Pinpoint the cell where the given text exists, returning its (X, Y) midpoint coordinate. 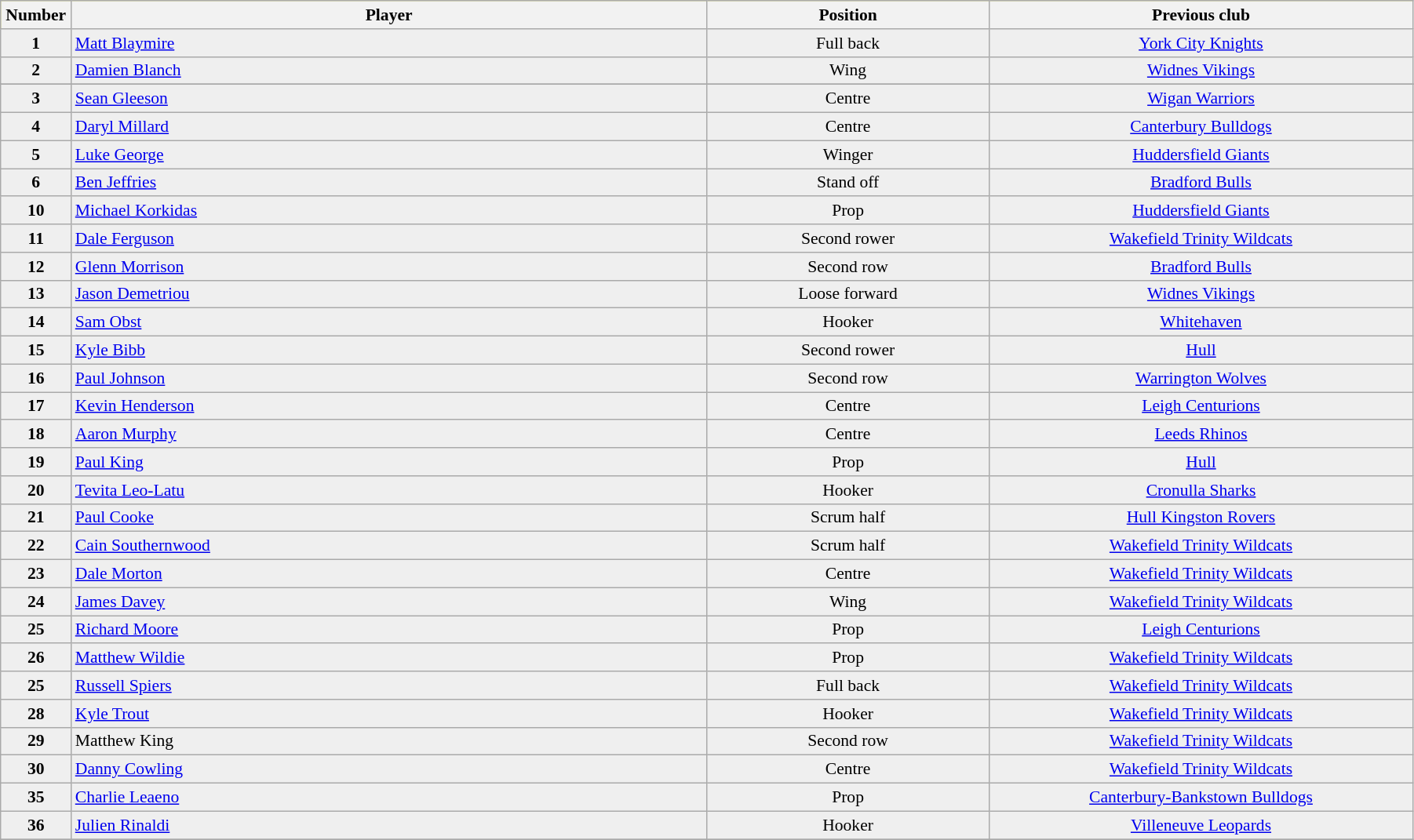
Paul Cooke (389, 518)
Russell Spiers (389, 685)
28 (36, 714)
35 (36, 798)
Villeneuve Leopards (1201, 825)
Danny Cowling (389, 769)
Paul King (389, 462)
Position (848, 15)
Kyle Bibb (389, 351)
Warrington Wolves (1201, 378)
Aaron Murphy (389, 435)
10 (36, 211)
11 (36, 238)
Damien Blanch (389, 71)
Ben Jeffries (389, 183)
Glenn Morrison (389, 267)
Player (389, 15)
2 (36, 71)
Matt Blaymire (389, 43)
Daryl Millard (389, 127)
Dale Ferguson (389, 238)
Hull Kingston Rovers (1201, 518)
Kevin Henderson (389, 406)
Luke George (389, 155)
Matthew King (389, 741)
Paul Johnson (389, 378)
Sam Obst (389, 322)
22 (36, 546)
Julien Rinaldi (389, 825)
17 (36, 406)
13 (36, 294)
Number (36, 15)
Matthew Wildie (389, 658)
12 (36, 267)
16 (36, 378)
30 (36, 769)
Tevita Leo-Latu (389, 490)
3 (36, 99)
James Davey (389, 602)
1 (36, 43)
19 (36, 462)
Richard Moore (389, 630)
Leeds Rhinos (1201, 435)
Previous club (1201, 15)
Canterbury-Bankstown Bulldogs (1201, 798)
Dale Morton (389, 574)
Charlie Leaeno (389, 798)
15 (36, 351)
Winger (848, 155)
Sean Gleeson (389, 99)
Stand off (848, 183)
5 (36, 155)
Michael Korkidas (389, 211)
Cain Southernwood (389, 546)
14 (36, 322)
21 (36, 518)
4 (36, 127)
36 (36, 825)
Kyle Trout (389, 714)
23 (36, 574)
6 (36, 183)
20 (36, 490)
26 (36, 658)
Jason Demetriou (389, 294)
24 (36, 602)
18 (36, 435)
York City Knights (1201, 43)
Wigan Warriors (1201, 99)
Whitehaven (1201, 322)
Cronulla Sharks (1201, 490)
Canterbury Bulldogs (1201, 127)
29 (36, 741)
Loose forward (848, 294)
